Identify which cell holds the provided text, then report its [x, y] central coordinate. 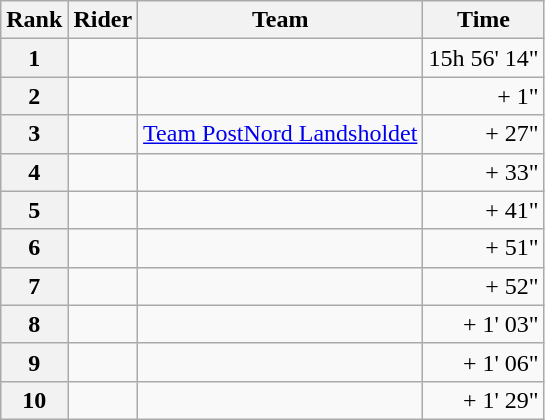
7 [34, 286]
Rider [103, 20]
2 [34, 96]
+ 1" [484, 96]
+ 1' 29" [484, 400]
3 [34, 134]
10 [34, 400]
+ 27" [484, 134]
+ 52" [484, 286]
5 [34, 210]
+ 1' 03" [484, 324]
+ 51" [484, 248]
9 [34, 362]
+ 41" [484, 210]
Rank [34, 20]
1 [34, 58]
6 [34, 248]
+ 33" [484, 172]
15h 56' 14" [484, 58]
Team [280, 20]
+ 1' 06" [484, 362]
Time [484, 20]
Team PostNord Landsholdet [280, 134]
4 [34, 172]
8 [34, 324]
